Extract the (X, Y) coordinate from the center of the cell holding the provided text.  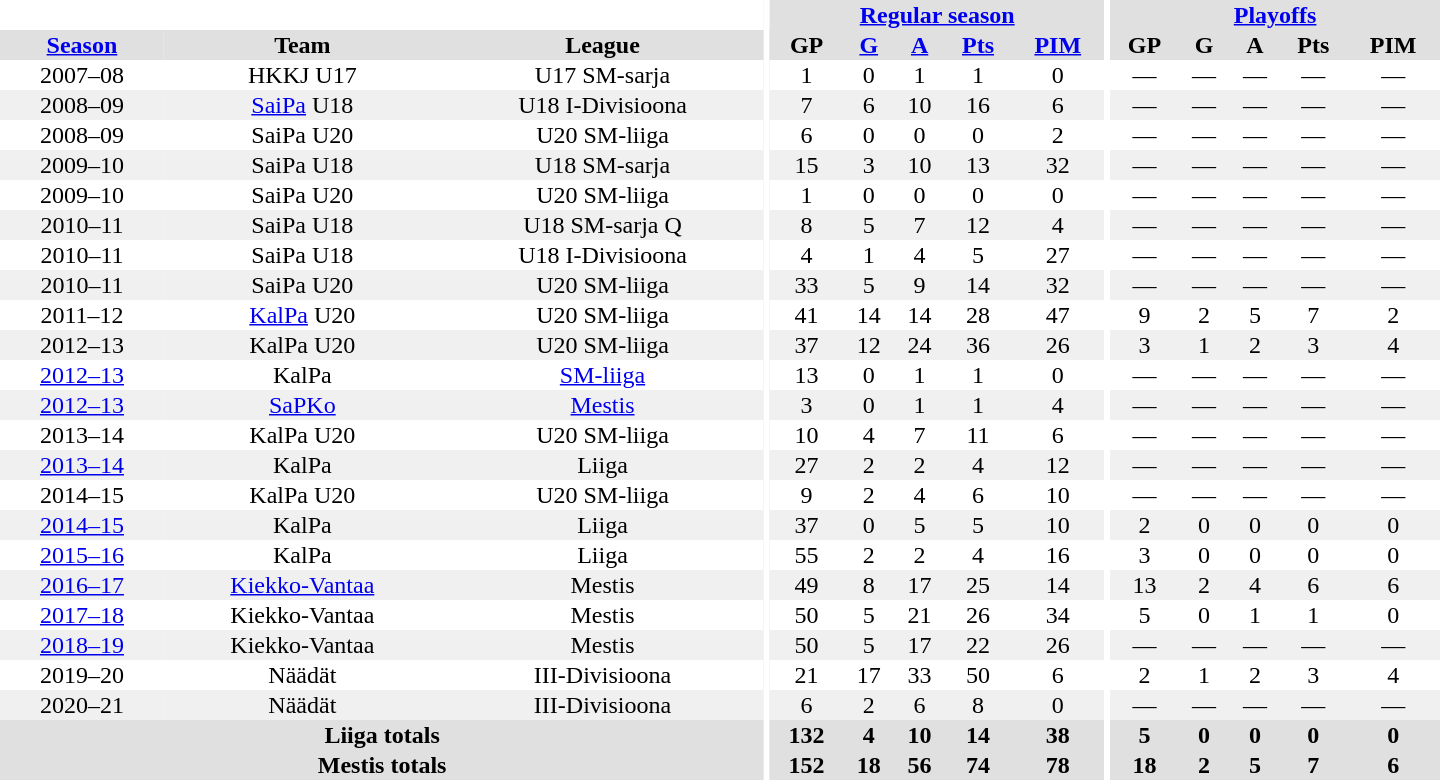
U17 SM-sarja (602, 75)
25 (978, 585)
11 (978, 435)
74 (978, 765)
78 (1058, 765)
34 (1058, 615)
36 (978, 345)
Season (82, 45)
Mestis totals (382, 765)
Regular season (938, 15)
2015–16 (82, 555)
2016–17 (82, 585)
2017–18 (82, 615)
41 (806, 315)
HKKJ U17 (302, 75)
2007–08 (82, 75)
2018–19 (82, 645)
SaPKo (302, 405)
U18 SM-sarja (602, 165)
152 (806, 765)
SM-liiga (602, 375)
47 (1058, 315)
24 (920, 345)
U18 SM-sarja Q (602, 225)
49 (806, 585)
2011–12 (82, 315)
15 (806, 165)
Team (302, 45)
55 (806, 555)
28 (978, 315)
132 (806, 735)
38 (1058, 735)
Liiga totals (382, 735)
22 (978, 645)
2019–20 (82, 675)
League (602, 45)
2020–21 (82, 705)
Playoffs (1275, 15)
56 (920, 765)
